For the text-containing cell, return its midpoint in (x, y) coordinate format. 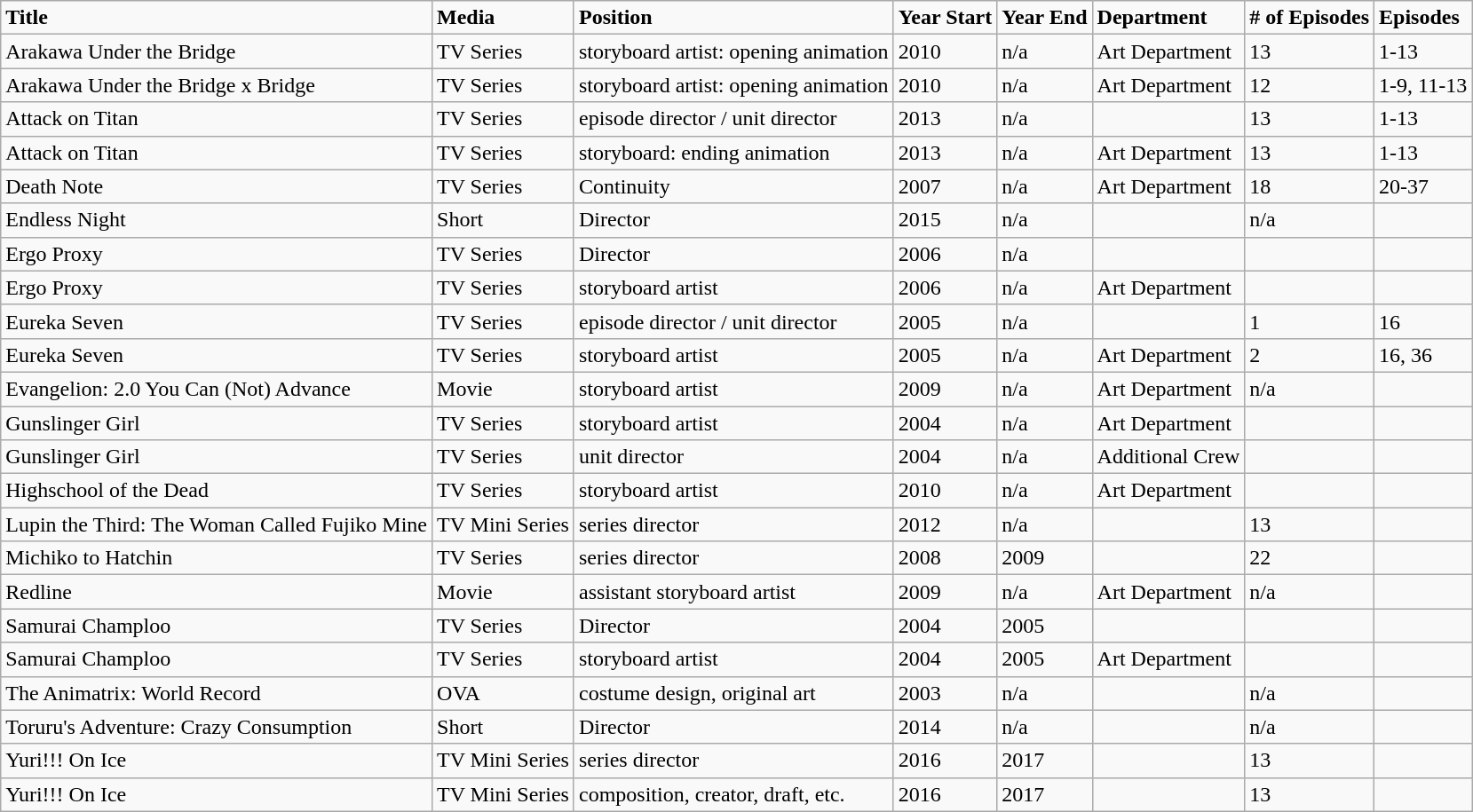
2003 (945, 693)
12 (1310, 85)
16 (1423, 321)
2008 (945, 558)
Continuity (733, 186)
20-37 (1423, 186)
Additional Crew (1168, 457)
2007 (945, 186)
2 (1310, 355)
composition, creator, draft, etc. (733, 794)
OVA (503, 693)
# of Episodes (1310, 18)
Endless Night (217, 220)
Arakawa Under the Bridge (217, 51)
Redline (217, 592)
Media (503, 18)
Death Note (217, 186)
Lupin the Third: The Woman Called Fujiko Mine (217, 524)
Highschool of the Dead (217, 491)
1-9, 11-13 (1423, 85)
Toruru's Adventure: Crazy Consumption (217, 727)
unit director (733, 457)
22 (1310, 558)
Position (733, 18)
Department (1168, 18)
2012 (945, 524)
2014 (945, 727)
18 (1310, 186)
Episodes (1423, 18)
Year Start (945, 18)
Evangelion: 2.0 You Can (Not) Advance (217, 389)
The Animatrix: World Record (217, 693)
Title (217, 18)
Arakawa Under the Bridge x Bridge (217, 85)
Michiko to Hatchin (217, 558)
assistant storyboard artist (733, 592)
costume design, original art (733, 693)
1 (1310, 321)
storyboard: ending animation (733, 153)
2015 (945, 220)
Year End (1044, 18)
16, 36 (1423, 355)
